Pinpoint the cell where the given text exists, returning its (x, y) midpoint coordinate. 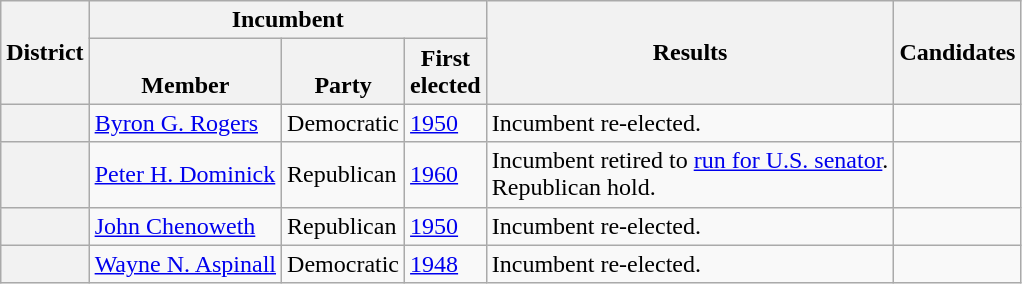
Results (690, 52)
Candidates (958, 52)
Byron G. Rogers (185, 123)
Wayne N. Aspinall (185, 264)
Party (344, 72)
District (45, 52)
Member (185, 72)
Peter H. Dominick (185, 174)
John Chenoweth (185, 226)
1960 (446, 174)
Incumbent (288, 20)
Firstelected (446, 72)
1948 (446, 264)
Incumbent retired to run for U.S. senator.Republican hold. (690, 174)
